Output the (X, Y) coordinate of the center of the cell containing the given text.  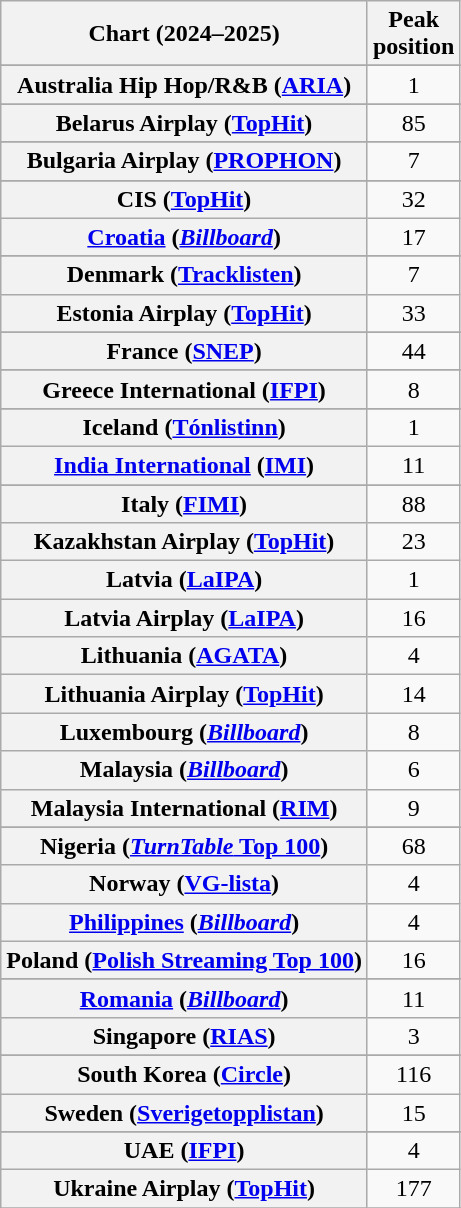
Latvia (LaIPA) (184, 580)
Australia Hip Hop/R&B (ARIA) (184, 85)
85 (413, 123)
Greece International (IFPI) (184, 389)
23 (413, 542)
Croatia (Billboard) (184, 237)
32 (413, 199)
68 (413, 846)
14 (413, 694)
Romania (Billboard) (184, 998)
3 (413, 1036)
France (SNEP) (184, 351)
India International (IMI) (184, 465)
Belarus Airplay (TopHit) (184, 123)
Latvia Airplay (LaIPA) (184, 618)
Estonia Airplay (TopHit) (184, 313)
Kazakhstan Airplay (TopHit) (184, 542)
Luxembourg (Billboard) (184, 732)
17 (413, 237)
Nigeria (TurnTable Top 100) (184, 846)
Peakposition (413, 34)
Sweden (Sverigetopplistan) (184, 1113)
33 (413, 313)
Malaysia International (RIM) (184, 808)
Ukraine Airplay (TopHit) (184, 1189)
Poland (Polish Streaming Top 100) (184, 960)
15 (413, 1113)
CIS (TopHit) (184, 199)
44 (413, 351)
116 (413, 1074)
177 (413, 1189)
Denmark (Tracklisten) (184, 275)
Singapore (RIAS) (184, 1036)
88 (413, 503)
Lithuania (AGATA) (184, 656)
Norway (VG-lista) (184, 884)
Chart (2024–2025) (184, 34)
Philippines (Billboard) (184, 922)
South Korea (Circle) (184, 1074)
Malaysia (Billboard) (184, 770)
Italy (FIMI) (184, 503)
UAE (IFPI) (184, 1151)
Iceland (Tónlistinn) (184, 427)
9 (413, 808)
6 (413, 770)
Lithuania Airplay (TopHit) (184, 694)
Bulgaria Airplay (PROPHON) (184, 161)
